Capture the cell that displays the provided text and extract its [X, Y] central coordinate. 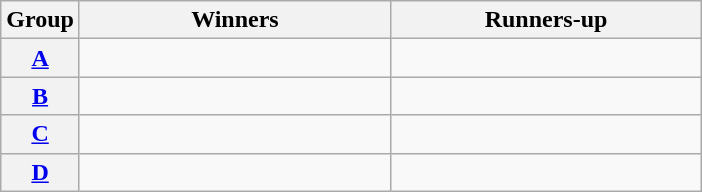
C [40, 134]
Winners [234, 20]
Group [40, 20]
Runners-up [546, 20]
A [40, 58]
B [40, 96]
D [40, 172]
